Determine the [x, y] coordinate at the center of the cell enclosing the given text.  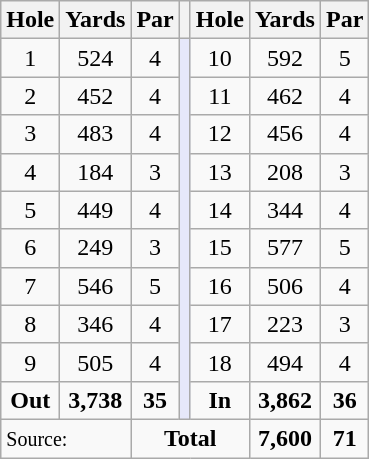
577 [284, 248]
1 [30, 58]
452 [96, 96]
16 [220, 286]
494 [284, 362]
208 [284, 172]
592 [284, 58]
17 [220, 324]
2 [30, 96]
11 [220, 96]
456 [284, 134]
344 [284, 210]
Out [30, 400]
6 [30, 248]
15 [220, 248]
449 [96, 210]
7,600 [284, 438]
Source: [66, 438]
483 [96, 134]
346 [96, 324]
184 [96, 172]
3,862 [284, 400]
14 [220, 210]
546 [96, 286]
In [220, 400]
Total [190, 438]
3,738 [96, 400]
9 [30, 362]
8 [30, 324]
18 [220, 362]
223 [284, 324]
13 [220, 172]
35 [155, 400]
7 [30, 286]
249 [96, 248]
462 [284, 96]
71 [344, 438]
12 [220, 134]
505 [96, 362]
524 [96, 58]
36 [344, 400]
506 [284, 286]
10 [220, 58]
